Capture the cell that displays the provided text and extract its (x, y) central coordinate. 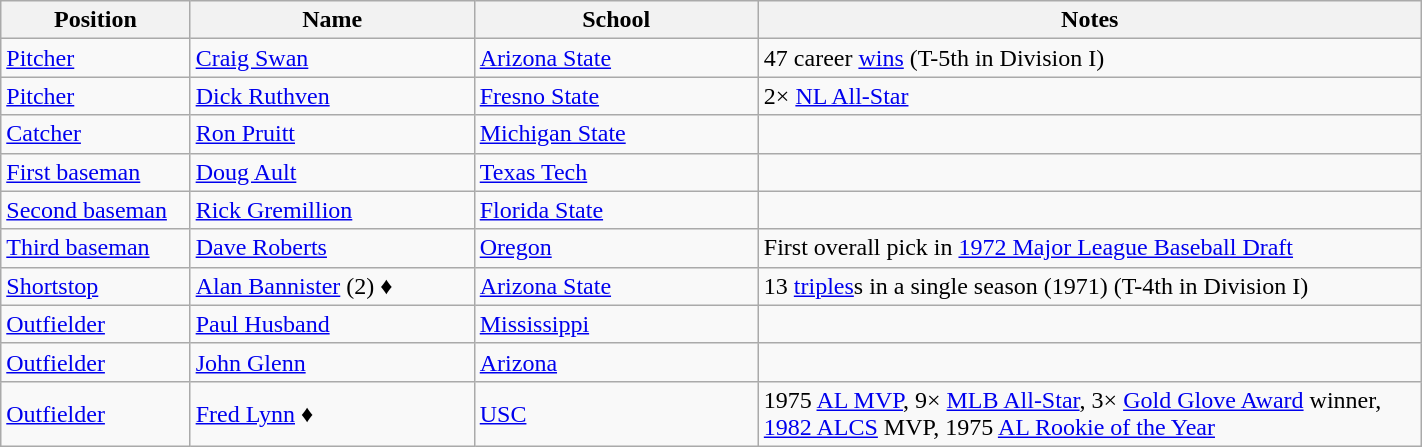
Paul Husband (332, 324)
First overall pick in 1972 Major League Baseball Draft (1090, 248)
Second baseman (96, 210)
1975 AL MVP, 9× MLB All-Star, 3× Gold Glove Award winner, 1982 ALCS MVP, 1975 AL Rookie of the Year (1090, 414)
Catcher (96, 134)
First baseman (96, 172)
Arizona (616, 362)
Third baseman (96, 248)
13 tripless in a single season (1971) (T-4th in Division I) (1090, 286)
School (616, 20)
Mississippi (616, 324)
USC (616, 414)
Notes (1090, 20)
Doug Ault (332, 172)
Fresno State (616, 96)
Craig Swan (332, 58)
Texas Tech (616, 172)
Alan Bannister (2) ♦ (332, 286)
Oregon (616, 248)
Ron Pruitt (332, 134)
Shortstop (96, 286)
Dave Roberts (332, 248)
Michigan State (616, 134)
Florida State (616, 210)
47 career wins (T-5th in Division I) (1090, 58)
2× NL All-Star (1090, 96)
Fred Lynn ♦ (332, 414)
Rick Gremillion (332, 210)
Dick Ruthven (332, 96)
Position (96, 20)
Name (332, 20)
John Glenn (332, 362)
